Provide the [x, y] coordinate of the cell's center where the given text is located.  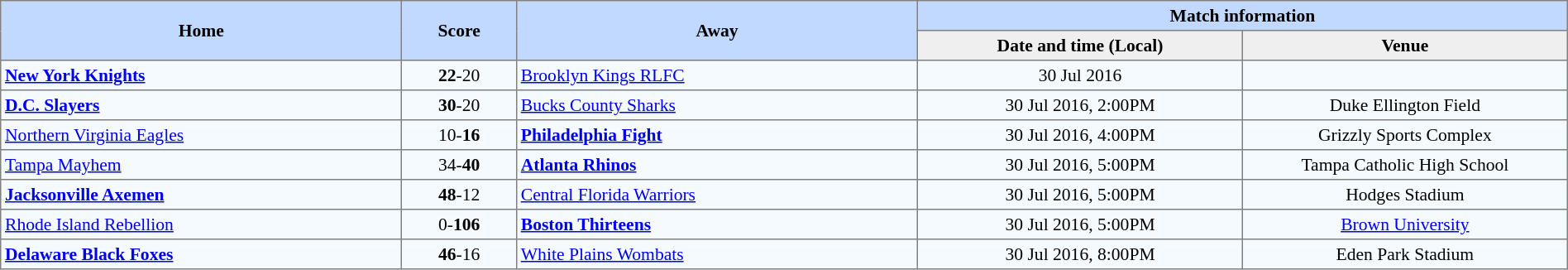
Atlanta Rhinos [716, 165]
Brown University [1404, 224]
Grizzly Sports Complex [1404, 135]
Match information [1243, 16]
30 Jul 2016, 2:00PM [1080, 105]
30 Jul 2016 [1080, 75]
Jacksonville Axemen [202, 195]
Duke Ellington Field [1404, 105]
30 Jul 2016, 8:00PM [1080, 254]
Brooklyn Kings RLFC [716, 75]
Delaware Black Foxes [202, 254]
Eden Park Stadium [1404, 254]
White Plains Wombats [716, 254]
Central Florida Warriors [716, 195]
D.C. Slayers [202, 105]
Score [460, 31]
Bucks County Sharks [716, 105]
Boston Thirteens [716, 224]
30-20 [460, 105]
Northern Virginia Eagles [202, 135]
Home [202, 31]
Away [716, 31]
34-40 [460, 165]
Rhode Island Rebellion [202, 224]
Philadelphia Fight [716, 135]
New York Knights [202, 75]
Date and time (Local) [1080, 46]
Venue [1404, 46]
Hodges Stadium [1404, 195]
48-12 [460, 195]
Tampa Catholic High School [1404, 165]
22-20 [460, 75]
0-106 [460, 224]
Tampa Mayhem [202, 165]
46-16 [460, 254]
30 Jul 2016, 4:00PM [1080, 135]
10-16 [460, 135]
